Search for the cell housing the specified text and yield its (X, Y) center coordinate. 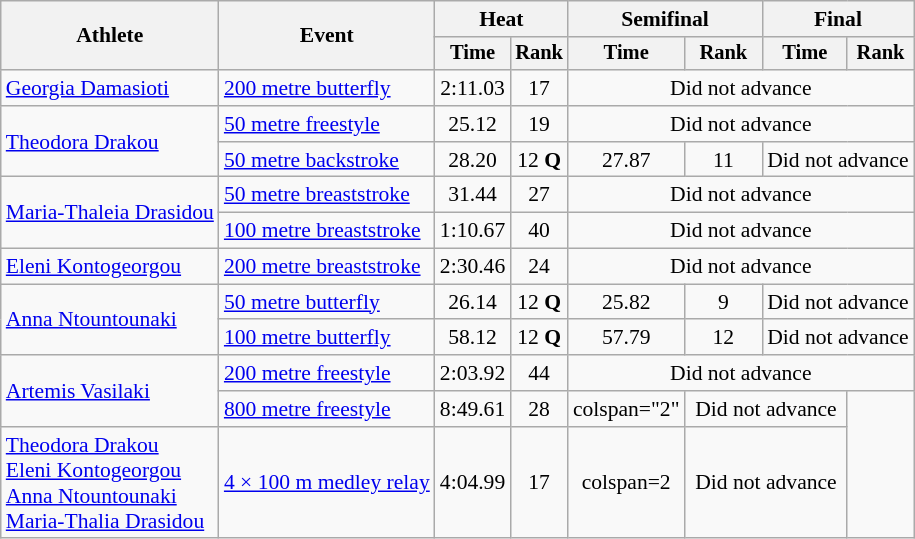
colspan=2 (626, 483)
Heat (502, 19)
Georgia Damasioti (110, 88)
100 metre butterfly (327, 338)
Semifinal (665, 19)
26.14 (472, 302)
200 metre breaststroke (327, 267)
25.12 (472, 124)
8:49.61 (472, 409)
12 (724, 338)
9 (724, 302)
27 (539, 195)
Artemis Vasilaki (110, 390)
200 metre freestyle (327, 373)
11 (724, 160)
50 metre backstroke (327, 160)
2:30.46 (472, 267)
2:11.03 (472, 88)
2:03.92 (472, 373)
4:04.99 (472, 483)
100 metre breaststroke (327, 231)
28.20 (472, 160)
Eleni Kontogeorgou (110, 267)
50 metre breaststroke (327, 195)
Maria-Thaleia Drasidou (110, 212)
Theodora Drakou (110, 142)
24 (539, 267)
1:10.67 (472, 231)
200 metre butterfly (327, 88)
27.87 (626, 160)
40 (539, 231)
25.82 (626, 302)
31.44 (472, 195)
19 (539, 124)
50 metre butterfly (327, 302)
Event (327, 36)
44 (539, 373)
58.12 (472, 338)
Anna Ntountounaki (110, 320)
800 metre freestyle (327, 409)
Final (838, 19)
Theodora Drakou Eleni Kontogeorgou Anna Ntountounaki Maria-Thalia Drasidou (110, 483)
57.79 (626, 338)
28 (539, 409)
50 metre freestyle (327, 124)
colspan="2" (626, 409)
Athlete (110, 36)
4 × 100 m medley relay (327, 483)
